Scan for the cell matching the given text and deliver its (x, y) coordinate at center. 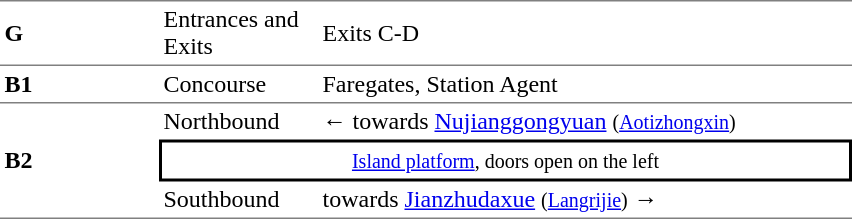
Entrances and Exits (238, 33)
Island platform, doors open on the left (506, 161)
Exits C-D (585, 33)
Northbound (238, 122)
Concourse (238, 85)
G (80, 33)
Faregates, Station Agent (585, 85)
← towards Nujianggongyuan (Aotizhongxin) (585, 122)
B1 (80, 85)
